Extract the (x, y) coordinate from the center of the cell holding the provided text.  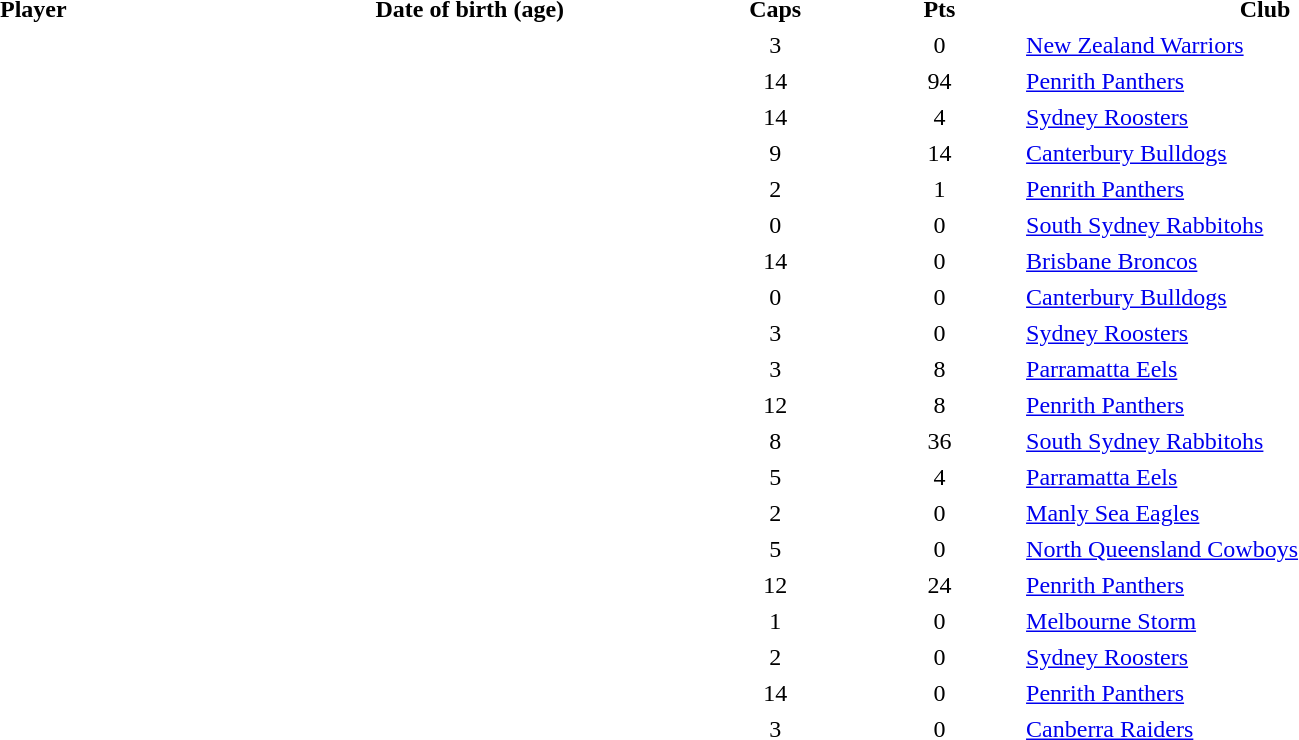
24 (940, 586)
36 (940, 442)
94 (940, 82)
9 (776, 154)
